Scan for the cell matching the given text and deliver its (x, y) coordinate at center. 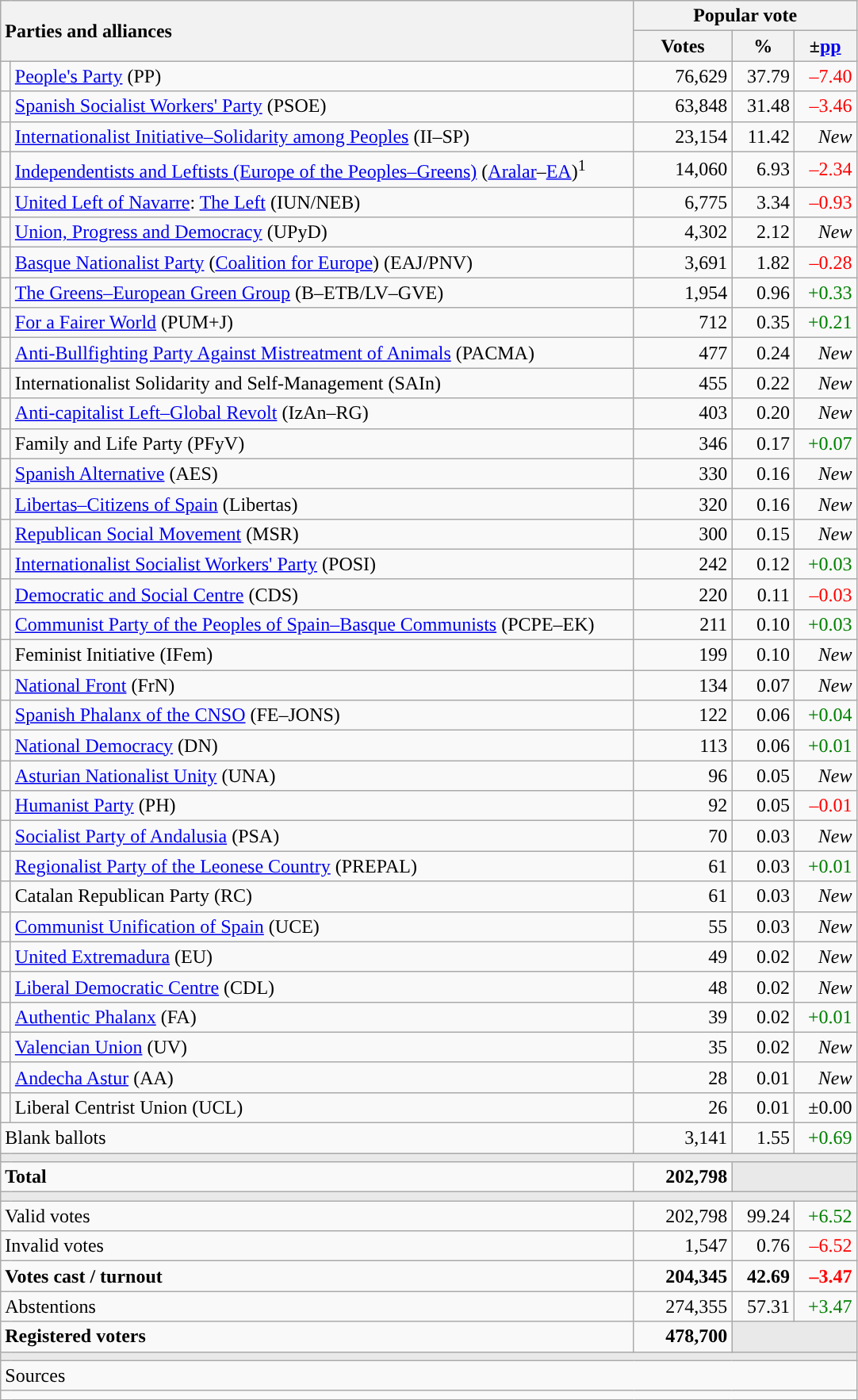
Family and Life Party (PFyV) (322, 443)
–0.03 (825, 594)
+0.04 (825, 715)
403 (683, 413)
63,848 (683, 106)
3.34 (763, 202)
National Democracy (DN) (322, 746)
Internationalist Solidarity and Self-Management (SAIn) (322, 383)
330 (683, 474)
0.11 (763, 594)
Independentists and Leftists (Europe of the Peoples–Greens) (Aralar–EA)1 (322, 170)
–7.40 (825, 76)
96 (683, 776)
Valencian Union (UV) (322, 1047)
274,355 (683, 1306)
Regionalist Party of the Leonese Country (PREPAL) (322, 866)
Communist Unification of Spain (UCE) (322, 926)
Anti-Bullfighting Party Against Mistreatment of Animals (PACMA) (322, 353)
People's Party (PP) (322, 76)
31.48 (763, 106)
±0.00 (825, 1107)
3,141 (683, 1138)
1.55 (763, 1138)
Sources (428, 1375)
Authentic Phalanx (FA) (322, 1017)
Asturian Nationalist Unity (UNA) (322, 776)
346 (683, 443)
Invalid votes (317, 1246)
35 (683, 1047)
Blank ballots (317, 1138)
70 (683, 836)
+0.69 (825, 1138)
39 (683, 1017)
–3.46 (825, 106)
Spanish Alternative (AES) (322, 474)
+0.33 (825, 293)
37.79 (763, 76)
1,954 (683, 293)
0.76 (763, 1246)
122 (683, 715)
4,302 (683, 232)
Basque Nationalist Party (Coalition for Europe) (EAJ/PNV) (322, 263)
0.22 (763, 383)
Parties and alliances (317, 31)
Liberal Centrist Union (UCL) (322, 1107)
320 (683, 504)
14,060 (683, 170)
–0.93 (825, 202)
United Left of Navarre: The Left (IUN/NEB) (322, 202)
204,345 (683, 1276)
0.20 (763, 413)
477 (683, 353)
Spanish Phalanx of the CNSO (FE–JONS) (322, 715)
55 (683, 926)
–0.28 (825, 263)
1,547 (683, 1246)
92 (683, 806)
–0.01 (825, 806)
Votes (683, 46)
712 (683, 323)
3,691 (683, 263)
Union, Progress and Democracy (UPyD) (322, 232)
For a Fairer World (PUM+J) (322, 323)
242 (683, 564)
23,154 (683, 136)
Total (317, 1177)
0.24 (763, 353)
–6.52 (825, 1246)
Anti-capitalist Left–Global Revolt (IzAn–RG) (322, 413)
National Front (FrN) (322, 685)
Feminist Initiative (IFem) (322, 655)
Abstentions (317, 1306)
+3.47 (825, 1306)
+0.21 (825, 323)
Valid votes (317, 1216)
57.31 (763, 1306)
28 (683, 1077)
% (763, 46)
+0.07 (825, 443)
The Greens–European Green Group (B–ETB/LV–GVE) (322, 293)
United Extremadura (EU) (322, 957)
Votes cast / turnout (317, 1276)
211 (683, 624)
Popular vote (745, 16)
+6.52 (825, 1216)
Communist Party of the Peoples of Spain–Basque Communists (PCPE–EK) (322, 624)
0.15 (763, 534)
199 (683, 655)
1.82 (763, 263)
Spanish Socialist Workers' Party (PSOE) (322, 106)
49 (683, 957)
Republican Social Movement (MSR) (322, 534)
0.12 (763, 564)
0.17 (763, 443)
Humanist Party (PH) (322, 806)
0.35 (763, 323)
48 (683, 987)
Internationalist Socialist Workers' Party (POSI) (322, 564)
300 (683, 534)
Democratic and Social Centre (CDS) (322, 594)
Registered voters (317, 1337)
76,629 (683, 76)
Catalan Republican Party (RC) (322, 896)
Andecha Astur (AA) (322, 1077)
±pp (825, 46)
11.42 (763, 136)
42.69 (763, 1276)
–3.47 (825, 1276)
0.96 (763, 293)
Liberal Democratic Centre (CDL) (322, 987)
455 (683, 383)
Internationalist Initiative–Solidarity among Peoples (II–SP) (322, 136)
26 (683, 1107)
0.07 (763, 685)
99.24 (763, 1216)
2.12 (763, 232)
6.93 (763, 170)
Socialist Party of Andalusia (PSA) (322, 836)
Libertas–Citizens of Spain (Libertas) (322, 504)
113 (683, 746)
–2.34 (825, 170)
220 (683, 594)
134 (683, 685)
478,700 (683, 1337)
6,775 (683, 202)
